From the cell containing the given text, extract its center point as [X, Y] coordinate. 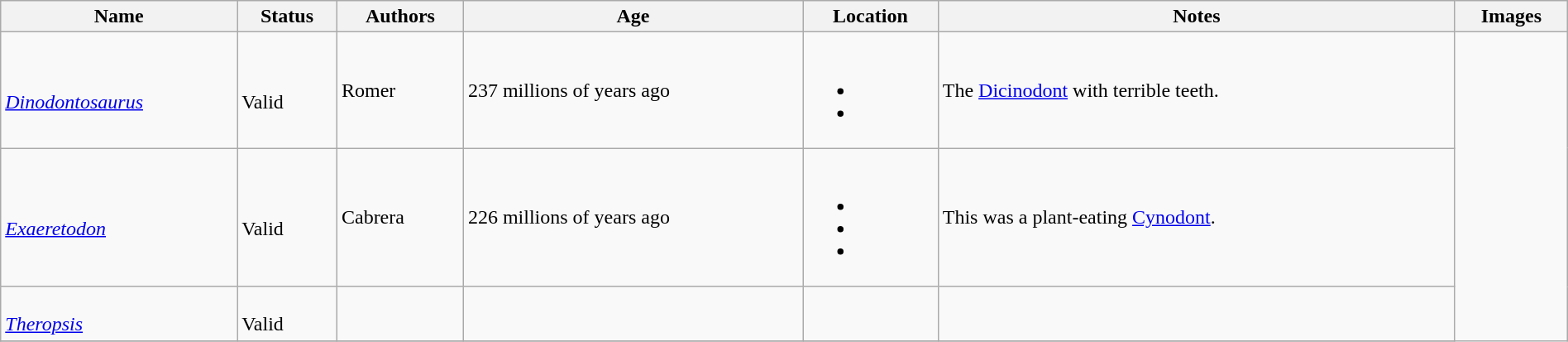
The Dicinodont with terrible teeth. [1196, 90]
Cabrera [400, 217]
Location [871, 17]
This was a plant-eating Cynodont. [1196, 217]
Notes [1196, 17]
Dinodontosaurus [119, 90]
226 millions of years ago [633, 217]
Status [288, 17]
Name [119, 17]
Theropsis [119, 313]
Age [633, 17]
Authors [400, 17]
Exaeretodon [119, 217]
Romer [400, 90]
237 millions of years ago [633, 90]
Images [1511, 17]
